Search for the cell housing the specified text and yield its (X, Y) center coordinate. 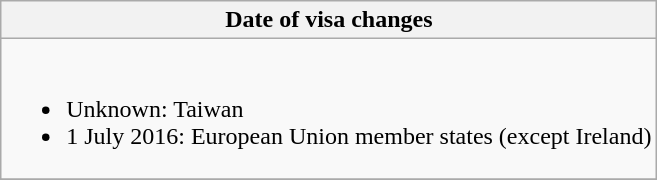
Unknown: Taiwan1 July 2016: European Union member states (except Ireland) (329, 109)
Date of visa changes (329, 20)
